Output the (x, y) coordinate of the center of the cell containing the given text.  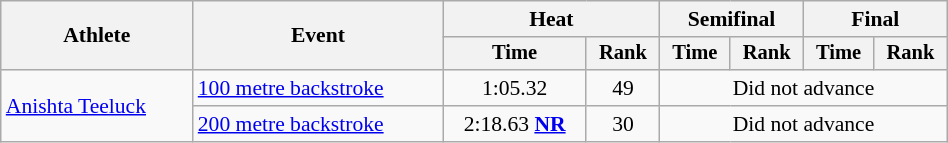
Event (318, 36)
1:05.32 (514, 88)
200 metre backstroke (318, 124)
2:18.63 NR (514, 124)
Anishta Teeluck (97, 106)
Final (875, 19)
100 metre backstroke (318, 88)
Semifinal (732, 19)
30 (623, 124)
Heat (552, 19)
Athlete (97, 36)
49 (623, 88)
